Pinpoint the cell where the given text exists, returning its (X, Y) midpoint coordinate. 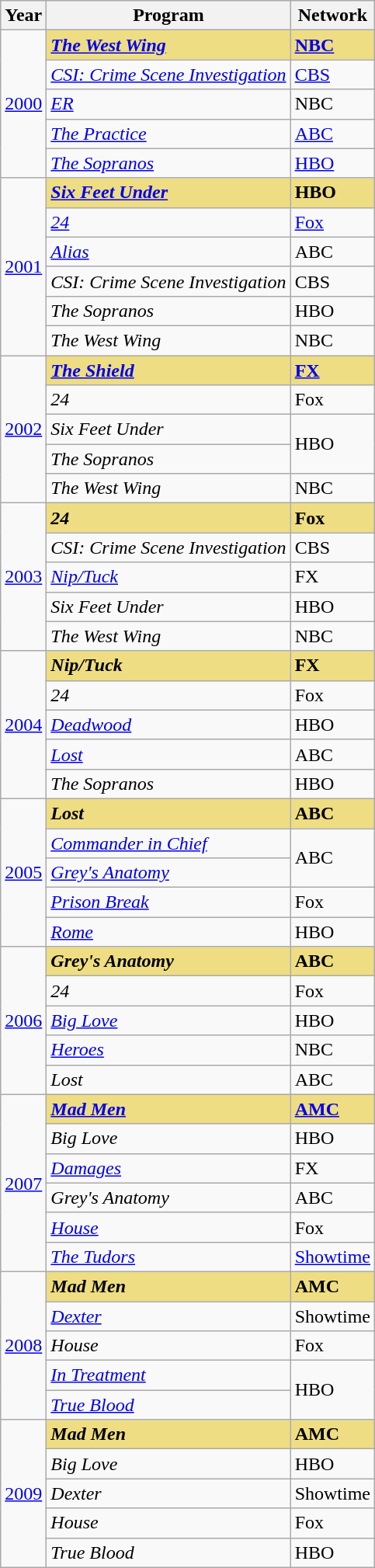
2002 (23, 429)
2008 (23, 1345)
2000 (23, 104)
2001 (23, 266)
Deadwood (168, 725)
Commander in Chief (168, 843)
Prison Break (168, 902)
2004 (23, 725)
In Treatment (168, 1375)
ER (168, 104)
Heroes (168, 1050)
2009 (23, 1493)
The Shield (168, 370)
Rome (168, 932)
The Tudors (168, 1257)
2003 (23, 577)
Damages (168, 1168)
2006 (23, 1020)
Network (332, 16)
2005 (23, 872)
Year (23, 16)
2007 (23, 1183)
The Practice (168, 134)
Alias (168, 252)
Program (168, 16)
